From the cell containing the given text, extract its center point as (x, y) coordinate. 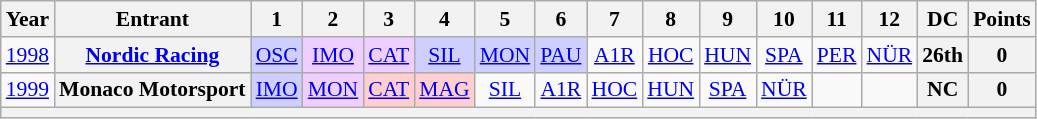
OSC (277, 55)
9 (728, 19)
4 (444, 19)
2 (334, 19)
7 (615, 19)
DC (942, 19)
Nordic Racing (152, 55)
MAG (444, 90)
1 (277, 19)
Points (1002, 19)
6 (560, 19)
8 (670, 19)
PAU (560, 55)
Year (28, 19)
Monaco Motorsport (152, 90)
5 (506, 19)
NC (942, 90)
PER (837, 55)
26th (942, 55)
12 (889, 19)
11 (837, 19)
10 (784, 19)
1998 (28, 55)
3 (388, 19)
Entrant (152, 19)
1999 (28, 90)
